From the cell containing the given text, extract its center point as [x, y] coordinate. 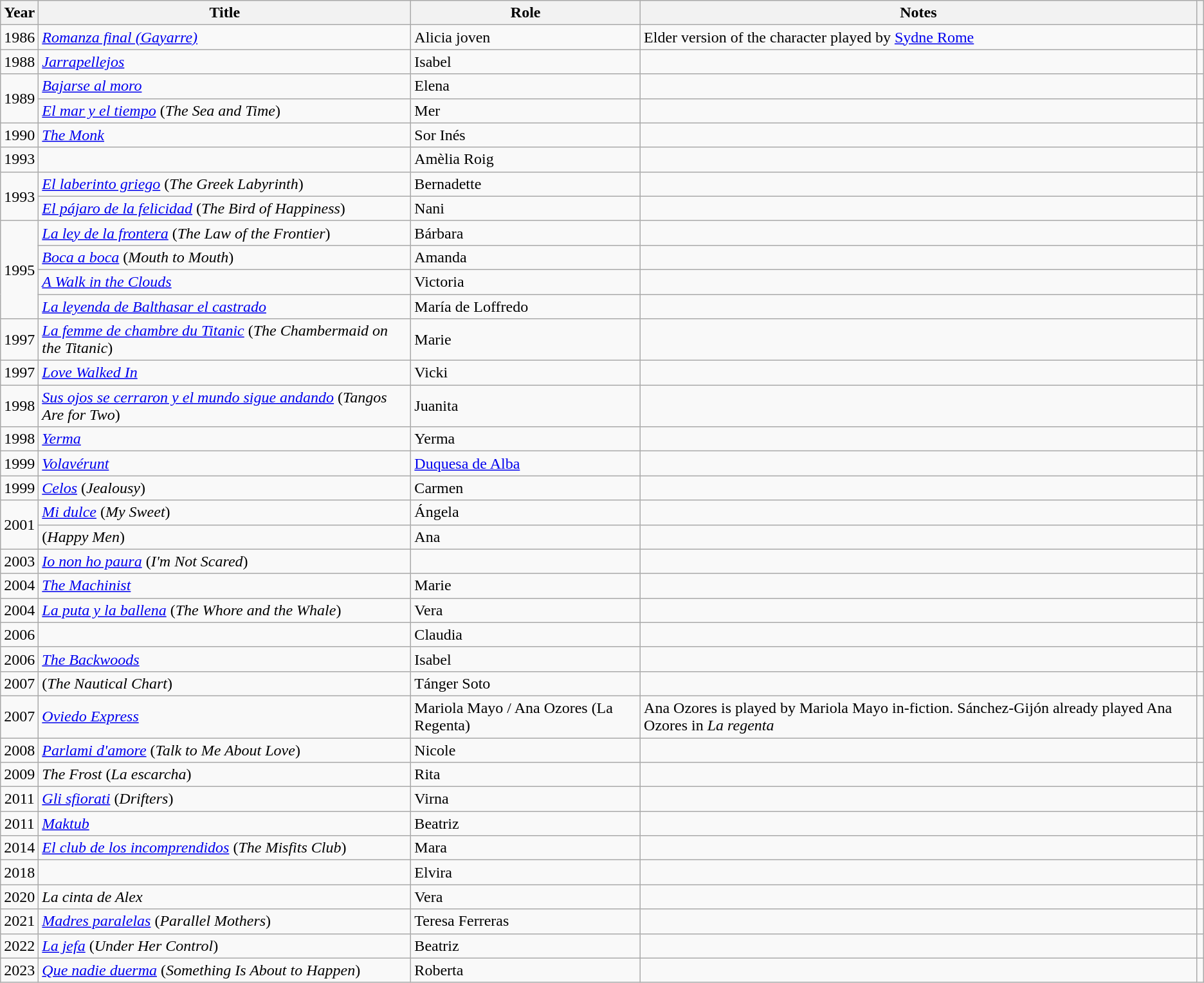
Ana Ozores is played by Mariola Mayo in-fiction. Sánchez-Gijón already played Ana Ozores in La regenta [918, 716]
Mariola Mayo / Ana Ozores (La Regenta) [526, 716]
Year [19, 13]
Virna [526, 799]
Maktub [225, 824]
A Walk in the Clouds [225, 282]
1989 [19, 98]
2009 [19, 775]
1988 [19, 62]
Roberta [526, 970]
2014 [19, 848]
Amanda [526, 257]
Alicia joven [526, 37]
Notes [918, 13]
Role [526, 13]
Elder version of the character played by Sydne Rome [918, 37]
The Backwoods [225, 659]
Bernadette [526, 184]
La puta y la ballena (The Whore and the Whale) [225, 610]
2022 [19, 946]
Nani [526, 208]
Carmen [526, 488]
Ana [526, 537]
Bárbara [526, 233]
2003 [19, 561]
La femme de chambre du Titanic (The Chambermaid on the Titanic) [225, 339]
(Happy Men) [225, 537]
(The Nautical Chart) [225, 683]
Jarrapellejos [225, 62]
Tánger Soto [526, 683]
2008 [19, 750]
Boca a boca (Mouth to Mouth) [225, 257]
El mar y el tiempo (The Sea and Time) [225, 111]
Sus ojos se cerraron y el mundo sigue andando (Tangos Are for Two) [225, 406]
La cinta de Alex [225, 897]
María de Loffredo [526, 307]
Mara [526, 848]
El club de los incomprendidos (The Misfits Club) [225, 848]
Duquesa de Alba [526, 464]
Teresa Ferreras [526, 921]
1995 [19, 269]
Que nadie duerma (Something Is About to Happen) [225, 970]
2020 [19, 897]
Mer [526, 111]
2001 [19, 525]
Victoria [526, 282]
Ángela [526, 512]
La leyenda de Balthasar el castrado [225, 307]
Claudia [526, 635]
Celos (Jealousy) [225, 488]
Elvira [526, 872]
Title [225, 13]
Romanza final (Gayarre) [225, 37]
Volavérunt [225, 464]
La jefa (Under Her Control) [225, 946]
El pájaro de la felicidad (The Bird of Happiness) [225, 208]
Oviedo Express [225, 716]
Madres paralelas (Parallel Mothers) [225, 921]
Nicole [526, 750]
Vicki [526, 373]
The Monk [225, 135]
2018 [19, 872]
Love Walked In [225, 373]
La ley de la frontera (The Law of the Frontier) [225, 233]
Gli sfiorati (Drifters) [225, 799]
The Frost (La escarcha) [225, 775]
Io non ho paura (I'm Not Scared) [225, 561]
Parlami d'amore (Talk to Me About Love) [225, 750]
Mi dulce (My Sweet) [225, 512]
Bajarse al moro [225, 86]
Juanita [526, 406]
Elena [526, 86]
Amèlia Roig [526, 159]
El laberinto griego (The Greek Labyrinth) [225, 184]
1990 [19, 135]
The Machinist [225, 586]
1986 [19, 37]
Rita [526, 775]
Sor Inés [526, 135]
2021 [19, 921]
2023 [19, 970]
